Return the (x, y) coordinate for the center point of the cell that contains the specified text.  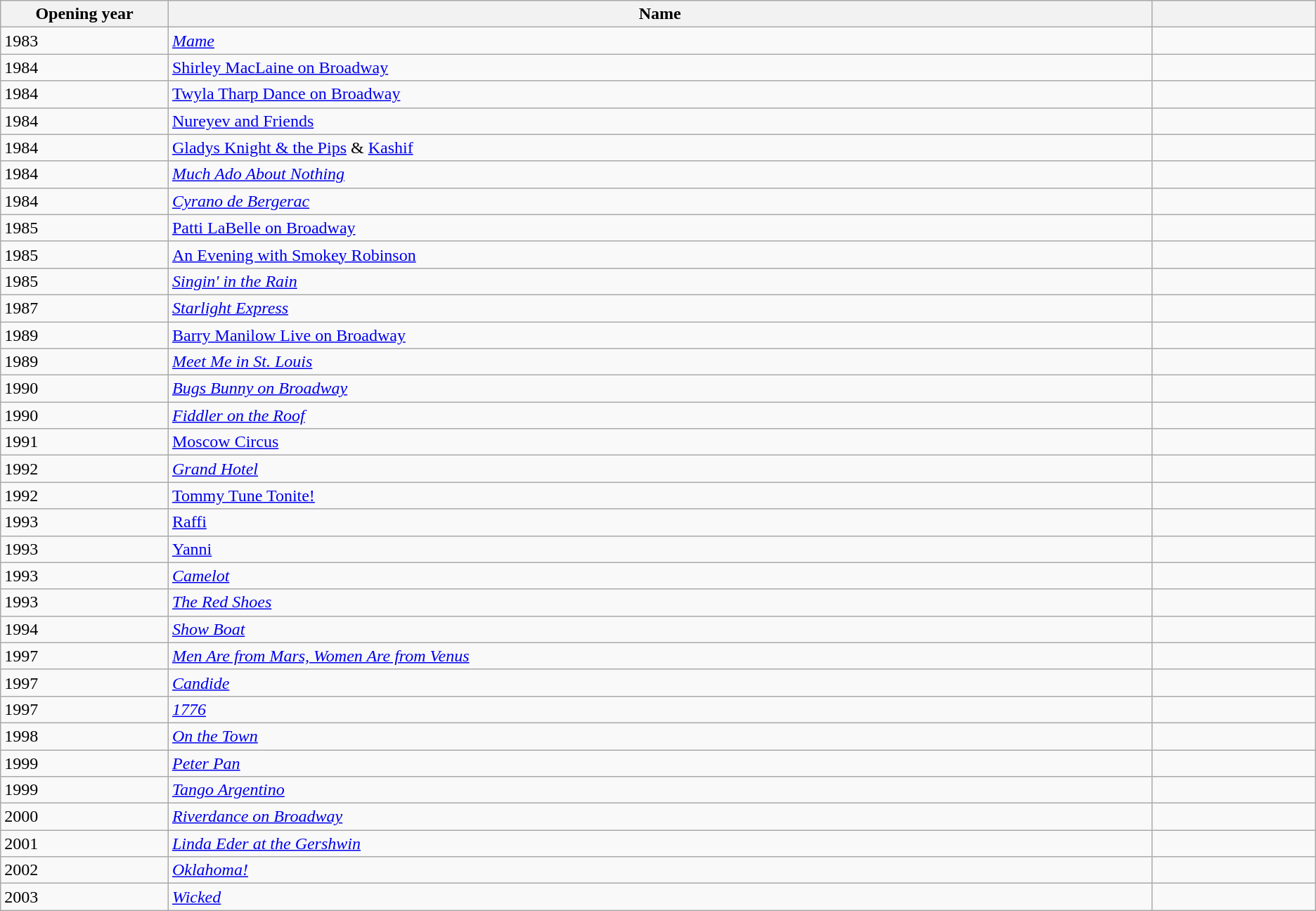
Opening year (84, 14)
Camelot (659, 576)
Wicked (659, 897)
Nureyev and Friends (659, 121)
2002 (84, 870)
2000 (84, 817)
Name (659, 14)
Raffi (659, 522)
Patti LaBelle on Broadway (659, 228)
Grand Hotel (659, 469)
Twyla Tharp Dance on Broadway (659, 94)
Riverdance on Broadway (659, 817)
Tango Argentino (659, 790)
Singin' in the Rain (659, 281)
Much Ado About Nothing (659, 174)
Linda Eder at the Gershwin (659, 844)
Shirley MacLaine on Broadway (659, 67)
Fiddler on the Roof (659, 415)
An Evening with Smokey Robinson (659, 254)
1994 (84, 629)
Barry Manilow Live on Broadway (659, 335)
Cyrano de Bergerac (659, 201)
Peter Pan (659, 763)
Gladys Knight & the Pips & Kashif (659, 148)
1987 (84, 308)
Starlight Express (659, 308)
On the Town (659, 736)
Moscow Circus (659, 442)
1998 (84, 736)
Yanni (659, 549)
Show Boat (659, 629)
1983 (84, 41)
2001 (84, 844)
Mame (659, 41)
2003 (84, 897)
Meet Me in St. Louis (659, 362)
Tommy Tune Tonite! (659, 496)
Men Are from Mars, Women Are from Venus (659, 656)
Candide (659, 683)
1776 (659, 709)
The Red Shoes (659, 602)
Bugs Bunny on Broadway (659, 389)
Oklahoma! (659, 870)
1991 (84, 442)
